Locate the cell with the specified text and output its [X, Y] center coordinate. 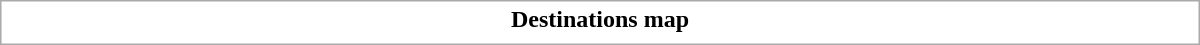
Destinations map [600, 19]
